Identify which cell holds the provided text, then report its [X, Y] central coordinate. 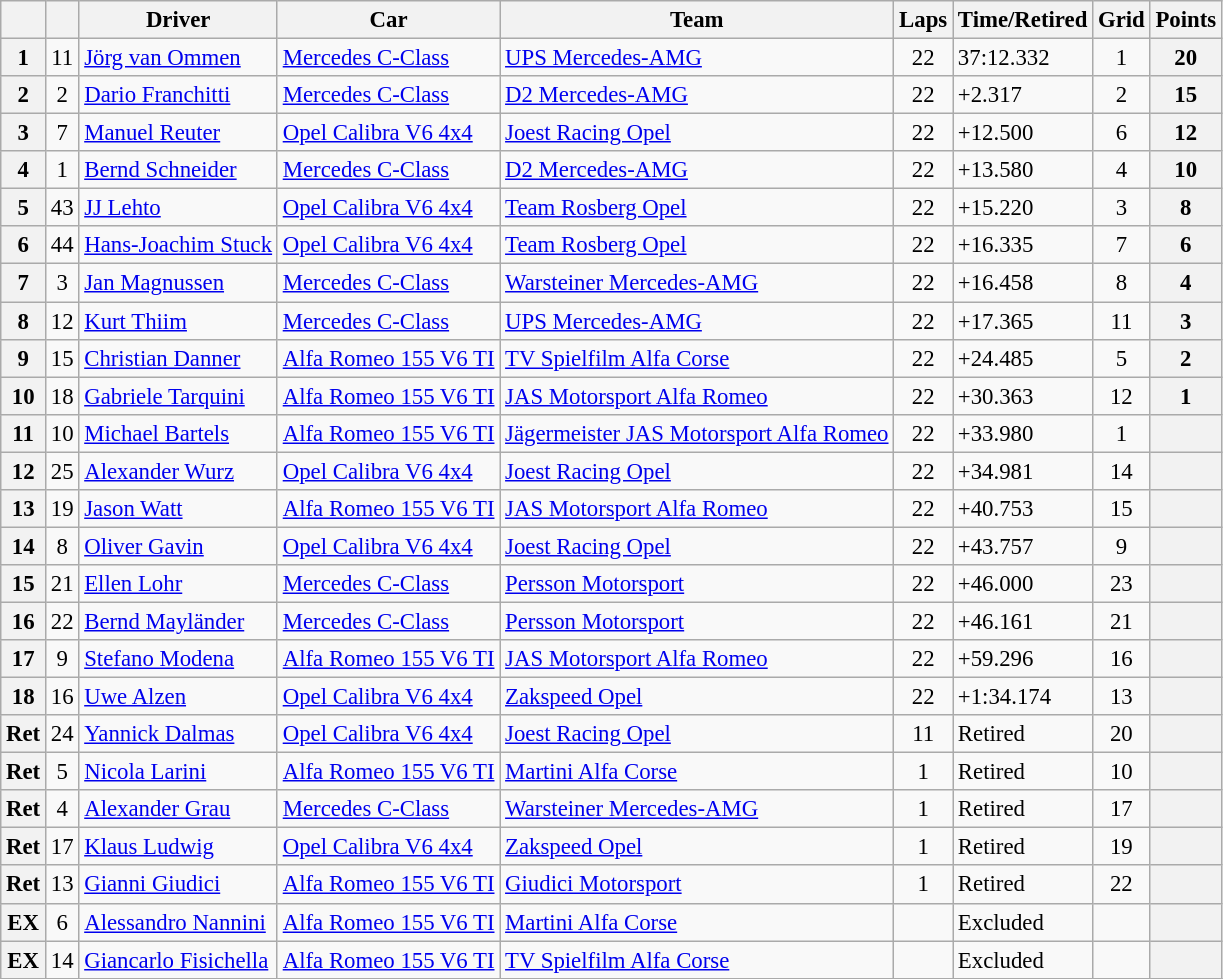
Alessandro Nannini [178, 922]
Jägermeister JAS Motorsport Alfa Romeo [697, 433]
Bernd Schneider [178, 170]
+43.757 [1023, 546]
Ellen Lohr [178, 584]
+40.753 [1023, 509]
Uwe Alzen [178, 697]
Jason Watt [178, 509]
+1:34.174 [1023, 697]
+46.161 [1023, 621]
25 [62, 471]
+13.580 [1023, 170]
Gabriele Tarquini [178, 396]
+12.500 [1023, 133]
Laps [924, 20]
Stefano Modena [178, 659]
Yannick Dalmas [178, 734]
+30.363 [1023, 396]
23 [1122, 584]
Michael Bartels [178, 433]
Giancarlo Fisichella [178, 960]
+16.458 [1023, 283]
+16.335 [1023, 245]
Manuel Reuter [178, 133]
44 [62, 245]
Jan Magnussen [178, 283]
43 [62, 208]
Bernd Mayländer [178, 621]
Driver [178, 20]
Car [388, 20]
Alexander Wurz [178, 471]
+15.220 [1023, 208]
Kurt Thiim [178, 321]
Gianni Giudici [178, 885]
+34.981 [1023, 471]
Jörg van Ommen [178, 58]
+17.365 [1023, 321]
+46.000 [1023, 584]
Christian Danner [178, 358]
Dario Franchitti [178, 95]
Time/Retired [1023, 20]
Grid [1122, 20]
Giudici Motorsport [697, 885]
JJ Lehto [178, 208]
+59.296 [1023, 659]
Klaus Ludwig [178, 847]
37:12.332 [1023, 58]
24 [62, 734]
+33.980 [1023, 433]
Team [697, 20]
Nicola Larini [178, 772]
+2.317 [1023, 95]
Points [1186, 20]
+24.485 [1023, 358]
Hans-Joachim Stuck [178, 245]
Oliver Gavin [178, 546]
Alexander Grau [178, 809]
